Capture the cell that displays the provided text and extract its [x, y] central coordinate. 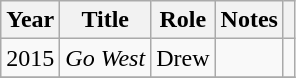
Notes [249, 20]
Title [106, 20]
Go West [106, 58]
2015 [30, 58]
Role [183, 20]
Drew [183, 58]
Year [30, 20]
